Search for the cell housing the specified text and yield its (X, Y) center coordinate. 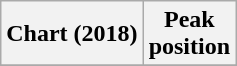
Chart (2018) (72, 34)
Peak position (189, 34)
